For the text-containing cell, return its midpoint in (x, y) coordinate format. 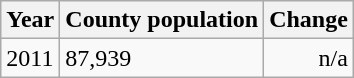
87,939 (162, 58)
Year (30, 20)
Change (309, 20)
n/a (309, 58)
County population (162, 20)
2011 (30, 58)
